Determine the [x, y] coordinate at the center of the cell enclosing the given text.  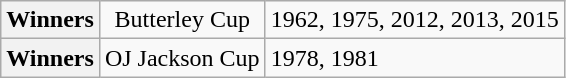
1962, 1975, 2012, 2013, 2015 [414, 20]
OJ Jackson Cup [182, 58]
1978, 1981 [414, 58]
Butterley Cup [182, 20]
